Output the [x, y] coordinate of the center of the cell containing the given text.  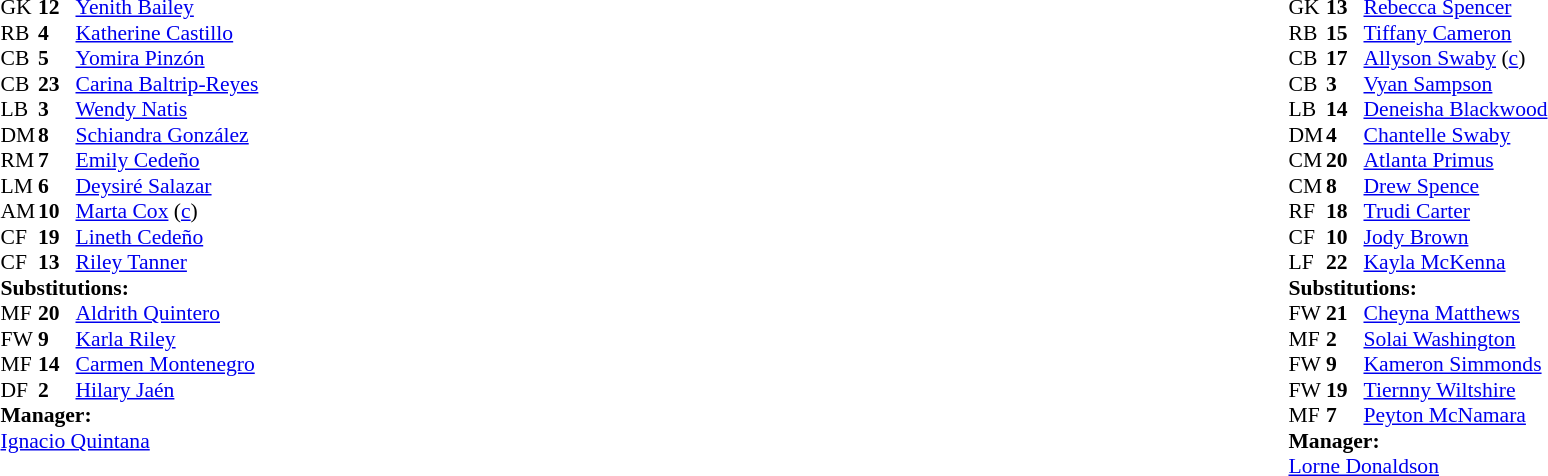
Trudi Carter [1455, 211]
Yomira Pinzón [168, 59]
Kayla McKenna [1455, 263]
13 [57, 263]
Carmen Montenegro [168, 365]
Aldrith Quintero [168, 313]
Solai Washington [1455, 339]
Atlanta Primus [1455, 161]
18 [1345, 211]
15 [1345, 33]
LM [19, 186]
LF [1307, 263]
Wendy Natis [168, 109]
Vyan Sampson [1455, 84]
Deneisha Blackwood [1455, 109]
Tiernny Wiltshire [1455, 390]
Carina Baltrip-Reyes [168, 84]
Lineth Cedeño [168, 237]
23 [57, 84]
Marta Cox (c) [168, 211]
Allyson Swaby (c) [1455, 59]
RF [1307, 211]
AM [19, 211]
Schiandra González [168, 135]
Jody Brown [1455, 237]
6 [57, 186]
Cheyna Matthews [1455, 313]
5 [57, 59]
Drew Spence [1455, 186]
Kameron Simmonds [1455, 365]
Hilary Jaén [168, 390]
17 [1345, 59]
Chantelle Swaby [1455, 135]
Karla Riley [168, 339]
Peyton McNamara [1455, 415]
Katherine Castillo [168, 33]
22 [1345, 263]
Deysiré Salazar [168, 186]
DF [19, 390]
Ignacio Quintana [129, 441]
Riley Tanner [168, 263]
RM [19, 161]
Emily Cedeño [168, 161]
21 [1345, 313]
Tiffany Cameron [1455, 33]
